Find where the given text appears and provide that cell's center as (x, y) coordinate. 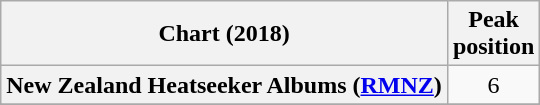
Peak position (493, 34)
Chart (2018) (224, 34)
6 (493, 85)
New Zealand Heatseeker Albums (RMNZ) (224, 85)
